From the cell containing the given text, extract its center point as (x, y) coordinate. 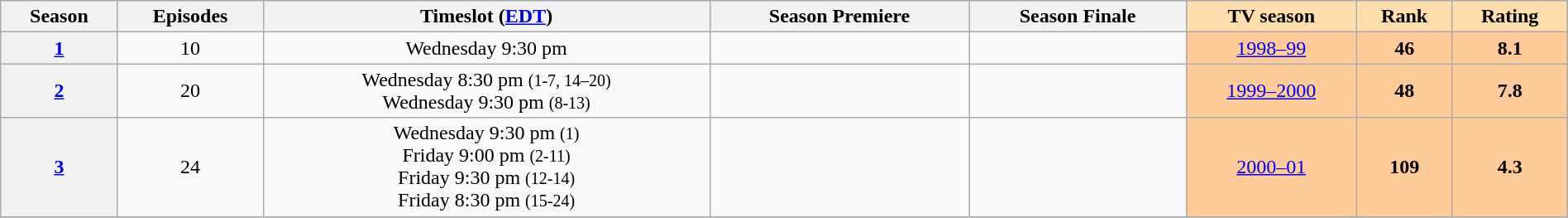
7.8 (1510, 91)
Wednesday 8:30 pm (1-7, 14–20)Wednesday 9:30 pm (8-13) (486, 91)
Wednesday 9:30 pm (1)Friday 9:00 pm (2-11)Friday 9:30 pm (12-14)Friday 8:30 pm (15-24) (486, 167)
10 (190, 48)
Season Premiere (839, 17)
8.1 (1510, 48)
2000–01 (1271, 167)
Rating (1510, 17)
48 (1404, 91)
1999–2000 (1271, 91)
2 (60, 91)
Rank (1404, 17)
Season Finale (1078, 17)
Timeslot (EDT) (486, 17)
Season (60, 17)
TV season (1271, 17)
4.3 (1510, 167)
1998–99 (1271, 48)
Wednesday 9:30 pm (486, 48)
3 (60, 167)
24 (190, 167)
46 (1404, 48)
1 (60, 48)
Episodes (190, 17)
20 (190, 91)
109 (1404, 167)
